Detect which cell encompasses the target text, then output its (X, Y) center coordinate. 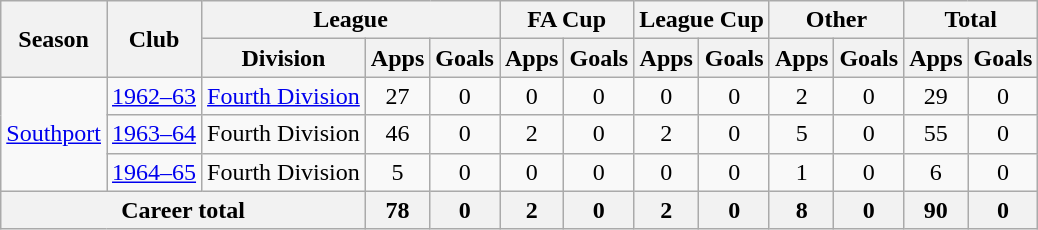
27 (397, 96)
Southport (54, 134)
Season (54, 39)
8 (801, 210)
1 (801, 172)
League (351, 20)
1963–64 (154, 134)
Other (836, 20)
Division (284, 58)
League Cup (702, 20)
78 (397, 210)
46 (397, 134)
Total (971, 20)
Career total (184, 210)
55 (936, 134)
90 (936, 210)
29 (936, 96)
6 (936, 172)
1962–63 (154, 96)
Club (154, 39)
1964–65 (154, 172)
FA Cup (567, 20)
